Return the (X, Y) coordinate for the center point of the cell that contains the specified text.  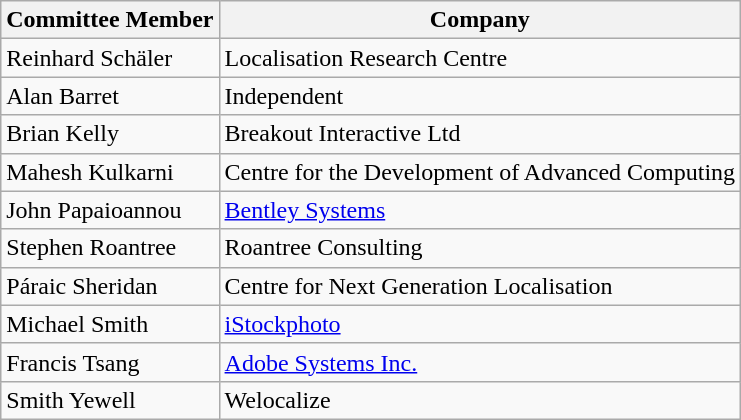
Breakout Interactive Ltd (480, 134)
Alan Barret (110, 96)
Francis Tsang (110, 362)
Welocalize (480, 400)
Committee Member (110, 20)
Adobe Systems Inc. (480, 362)
Reinhard Schäler (110, 58)
Michael Smith (110, 324)
Páraic Sheridan (110, 286)
John Papaioannou (110, 210)
Localisation Research Centre (480, 58)
Stephen Roantree (110, 248)
Centre for Next Generation Localisation (480, 286)
Independent (480, 96)
Company (480, 20)
Smith Yewell (110, 400)
Mahesh Kulkarni (110, 172)
Centre for the Development of Advanced Computing (480, 172)
Brian Kelly (110, 134)
iStockphoto (480, 324)
Bentley Systems (480, 210)
Roantree Consulting (480, 248)
